Detect which cell encompasses the target text, then output its [X, Y] center coordinate. 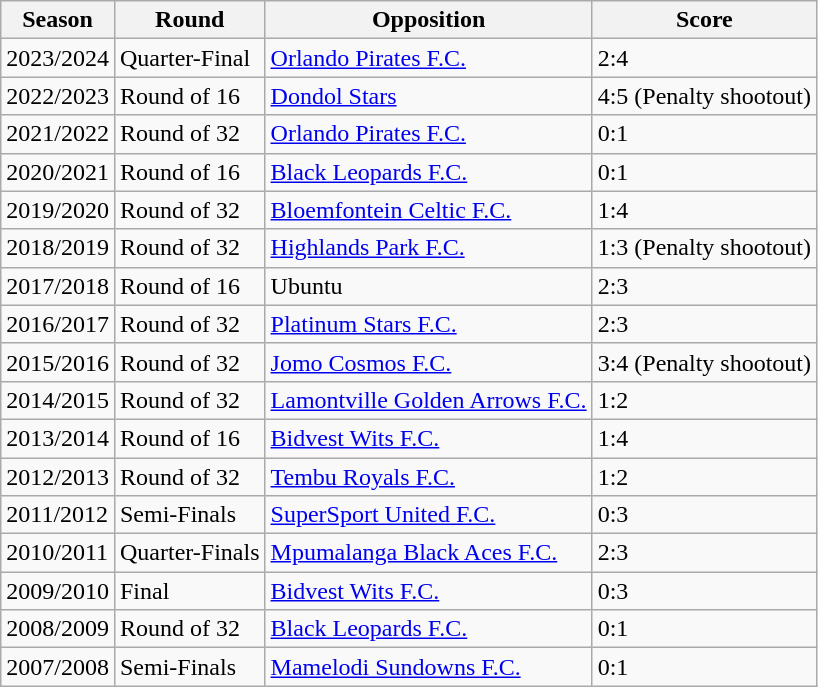
1:3 (Penalty shootout) [704, 248]
2018/2019 [58, 248]
2020/2021 [58, 172]
SuperSport United F.C. [428, 515]
Jomo Cosmos F.C. [428, 362]
2023/2024 [58, 58]
3:4 (Penalty shootout) [704, 362]
2016/2017 [58, 324]
2:4 [704, 58]
2011/2012 [58, 515]
2012/2013 [58, 477]
Quarter-Final [190, 58]
Dondol Stars [428, 96]
Lamontville Golden Arrows F.C. [428, 400]
Tembu Royals F.C. [428, 477]
2021/2022 [58, 134]
2013/2014 [58, 438]
Season [58, 20]
Score [704, 20]
Mpumalanga Black Aces F.C. [428, 553]
Platinum Stars F.C. [428, 324]
Round [190, 20]
2017/2018 [58, 286]
2022/2023 [58, 96]
2008/2009 [58, 629]
2019/2020 [58, 210]
2007/2008 [58, 667]
Highlands Park F.C. [428, 248]
Mamelodi Sundowns F.C. [428, 667]
2010/2011 [58, 553]
2015/2016 [58, 362]
Quarter-Finals [190, 553]
Final [190, 591]
Ubuntu [428, 286]
2014/2015 [58, 400]
4:5 (Penalty shootout) [704, 96]
2009/2010 [58, 591]
Bloemfontein Celtic F.C. [428, 210]
Opposition [428, 20]
